Detect which cell encompasses the target text, then output its [X, Y] center coordinate. 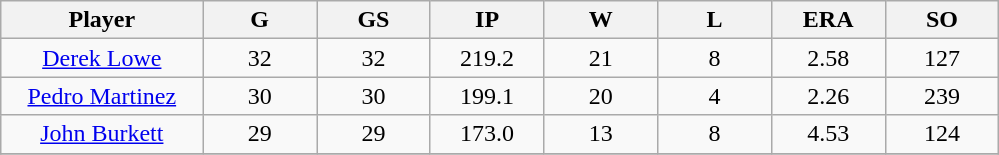
4 [715, 96]
John Burkett [102, 134]
W [601, 20]
G [260, 20]
IP [487, 20]
Player [102, 20]
Pedro Martinez [102, 96]
L [715, 20]
199.1 [487, 96]
20 [601, 96]
ERA [828, 20]
173.0 [487, 134]
2.58 [828, 58]
219.2 [487, 58]
Derek Lowe [102, 58]
21 [601, 58]
2.26 [828, 96]
13 [601, 134]
127 [942, 58]
SO [942, 20]
GS [374, 20]
4.53 [828, 134]
124 [942, 134]
239 [942, 96]
